Identify which cell holds the provided text, then report its (X, Y) central coordinate. 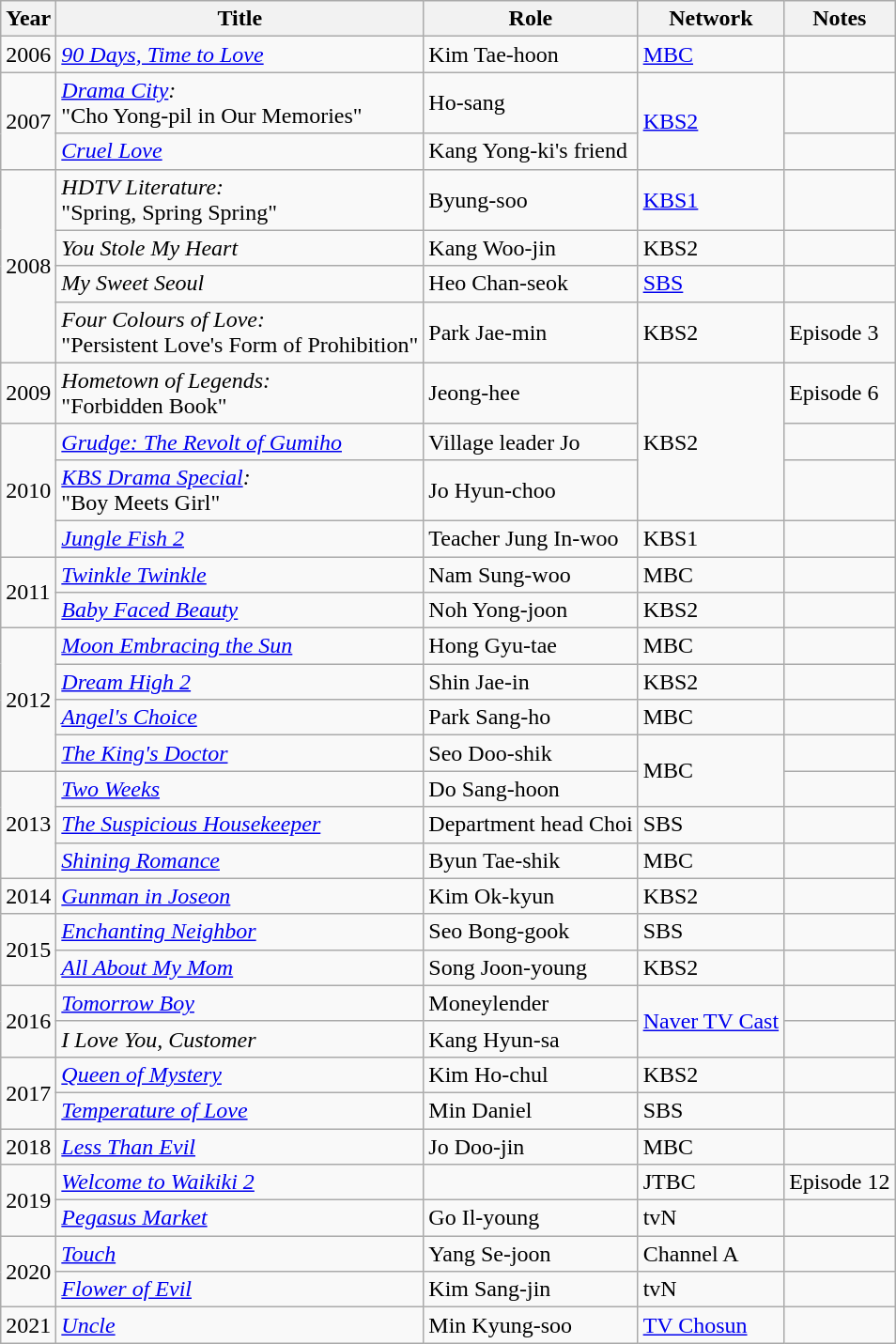
Naver TV Cast (710, 1021)
90 Days, Time to Love (240, 54)
Shining Romance (240, 860)
Drama City:"Cho Yong-pil in Our Memories" (240, 103)
Ho-sang (531, 103)
Welcome to Waikiki 2 (240, 1182)
Notes (840, 19)
Kim Ok-kyun (531, 896)
JTBC (710, 1182)
Seo Bong-gook (531, 932)
Dream High 2 (240, 682)
Park Sang-ho (531, 718)
Kang Hyun-sa (531, 1039)
2012 (28, 700)
Angel's Choice (240, 718)
Episode 3 (840, 332)
Song Joon-young (531, 967)
Jeong-hee (531, 393)
Park Jae-min (531, 332)
Nam Sung-woo (531, 574)
2020 (28, 1272)
Enchanting Neighbor (240, 932)
2019 (28, 1200)
Baby Faced Beauty (240, 610)
Twinkle Twinkle (240, 574)
Grudge: The Revolt of Gumiho (240, 441)
The King's Doctor (240, 753)
Department head Choi (531, 825)
Go Il-young (531, 1218)
The Suspicious Housekeeper (240, 825)
Min Kyung-soo (531, 1325)
Do Sang-hoon (531, 789)
Tomorrow Boy (240, 1003)
2011 (28, 592)
2008 (28, 266)
2015 (28, 950)
2014 (28, 896)
Jo Doo-jin (531, 1147)
Jo Hyun-choo (531, 490)
Flower of Evil (240, 1290)
2009 (28, 393)
Queen of Mystery (240, 1074)
Heo Chan-seok (531, 284)
TV Chosun (710, 1325)
2006 (28, 54)
2016 (28, 1021)
Seo Doo-shik (531, 753)
2010 (28, 490)
Episode 12 (840, 1182)
Gunman in Joseon (240, 896)
Channel A (710, 1254)
Kim Sang-jin (531, 1290)
Hong Gyu-tae (531, 646)
I Love You, Customer (240, 1039)
Episode 6 (840, 393)
You Stole My Heart (240, 248)
Less Than Evil (240, 1147)
Byun Tae-shik (531, 860)
HDTV Literature:"Spring, Spring Spring" (240, 199)
Hometown of Legends:"Forbidden Book" (240, 393)
Jungle Fish 2 (240, 538)
Yang Se-joon (531, 1254)
Temperature of Love (240, 1110)
Role (531, 19)
Year (28, 19)
Uncle (240, 1325)
2007 (28, 120)
Kang Yong-ki's friend (531, 151)
Village leader Jo (531, 441)
Kim Ho-chul (531, 1074)
2017 (28, 1092)
Shin Jae-in (531, 682)
Four Colours of Love:"Persistent Love's Form of Prohibition" (240, 332)
Teacher Jung In-woo (531, 538)
Kim Tae-hoon (531, 54)
2013 (28, 825)
All About My Mom (240, 967)
Moon Embracing the Sun (240, 646)
Network (710, 19)
Moneylender (531, 1003)
Two Weeks (240, 789)
Noh Yong-joon (531, 610)
My Sweet Seoul (240, 284)
2018 (28, 1147)
Touch (240, 1254)
KBS Drama Special:"Boy Meets Girl" (240, 490)
Min Daniel (531, 1110)
Title (240, 19)
Pegasus Market (240, 1218)
2021 (28, 1325)
Cruel Love (240, 151)
Byung-soo (531, 199)
Kang Woo-jin (531, 248)
